From the cell containing the given text, extract its center point as (x, y) coordinate. 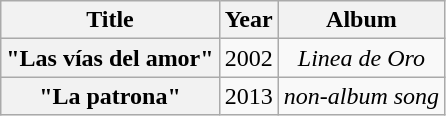
non-album song (361, 96)
"Las vías del amor" (110, 58)
"La patrona" (110, 96)
Album (361, 20)
Title (110, 20)
Linea de Oro (361, 58)
2002 (248, 58)
Year (248, 20)
2013 (248, 96)
